Search for the cell housing the specified text and yield its (x, y) center coordinate. 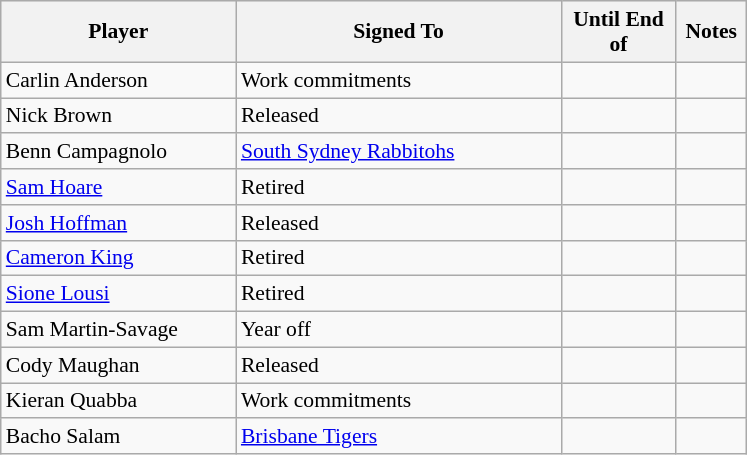
Cameron King (118, 258)
Until End of (618, 32)
Sam Martin-Savage (118, 330)
Year off (398, 330)
Nick Brown (118, 116)
Kieran Quabba (118, 401)
Player (118, 32)
Josh Hoffman (118, 223)
Sam Hoare (118, 187)
Notes (711, 32)
Signed To (398, 32)
Bacho Salam (118, 437)
South Sydney Rabbitohs (398, 152)
Carlin Anderson (118, 80)
Brisbane Tigers (398, 437)
Cody Maughan (118, 365)
Benn Campagnolo (118, 152)
Sione Lousi (118, 294)
